Find where the given text appears and provide that cell's center as (X, Y) coordinate. 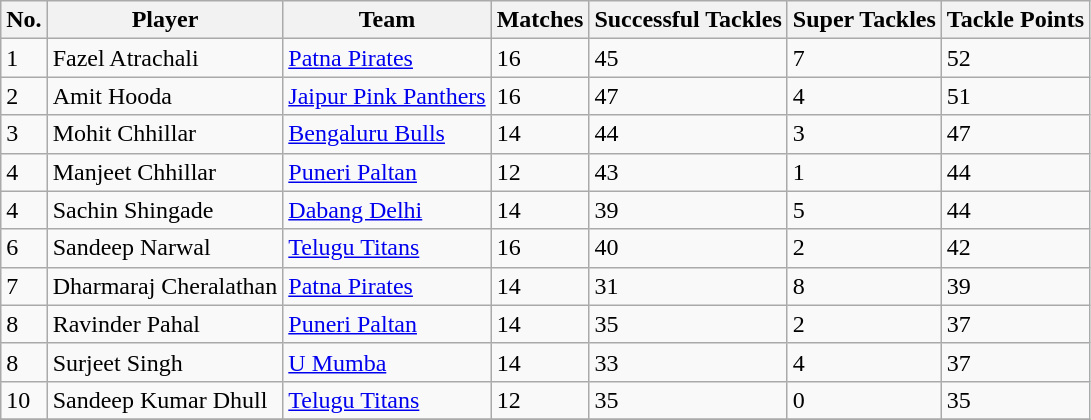
31 (688, 286)
Jaipur Pink Panthers (387, 96)
33 (688, 362)
Amit Hooda (165, 96)
51 (1015, 96)
Matches (540, 20)
Sandeep Narwal (165, 248)
Sandeep Kumar Dhull (165, 400)
Mohit Chhillar (165, 134)
0 (864, 400)
Sachin Shingade (165, 210)
Team (387, 20)
Bengaluru Bulls (387, 134)
Player (165, 20)
No. (24, 20)
Ravinder Pahal (165, 324)
Super Tackles (864, 20)
52 (1015, 58)
Successful Tackles (688, 20)
U Mumba (387, 362)
Tackle Points (1015, 20)
Dharmaraj Cheralathan (165, 286)
5 (864, 210)
Fazel Atrachali (165, 58)
Dabang Delhi (387, 210)
40 (688, 248)
45 (688, 58)
43 (688, 172)
10 (24, 400)
6 (24, 248)
42 (1015, 248)
Surjeet Singh (165, 362)
Manjeet Chhillar (165, 172)
